Identify which cell holds the provided text, then report its (X, Y) central coordinate. 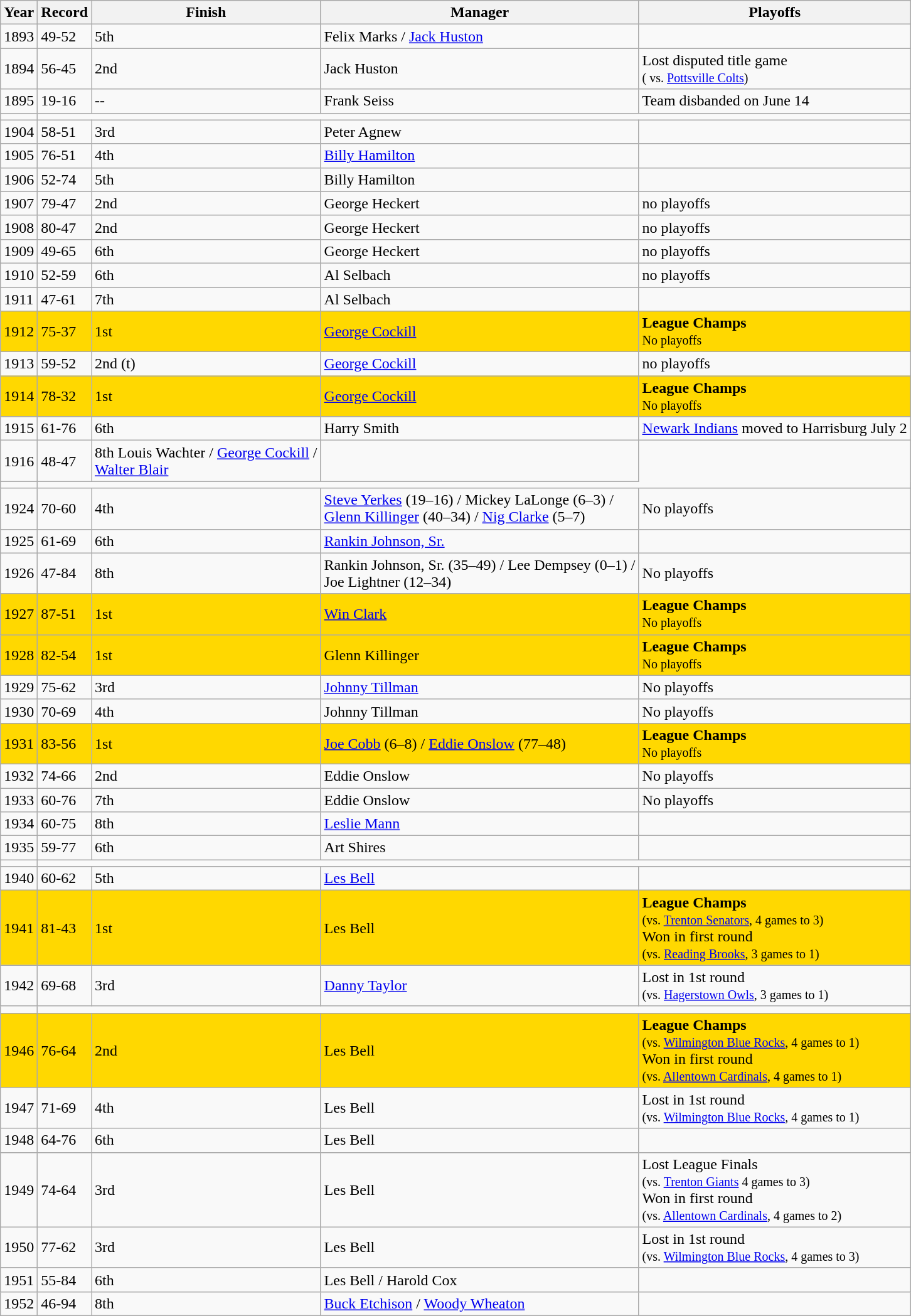
Jack Huston (479, 69)
69-68 (65, 985)
55-84 (65, 1280)
56-45 (65, 69)
64-76 (65, 1140)
1947 (19, 1108)
1948 (19, 1140)
49-52 (65, 36)
75-62 (65, 687)
1925 (19, 541)
60-62 (65, 879)
1904 (19, 132)
Danny Taylor (479, 985)
Win Clark (479, 614)
Art Shires (479, 848)
1911 (19, 299)
1927 (19, 614)
58-51 (65, 132)
Manager (479, 13)
Les Bell / Harold Cox (479, 1280)
1893 (19, 36)
Rankin Johnson, Sr. (479, 541)
Finish (206, 13)
1935 (19, 848)
1931 (19, 743)
1949 (19, 1190)
League Champs(vs. Trenton Senators, 4 games to 3)Won in first round(vs. Reading Brooks, 3 games to 1) (774, 928)
1929 (19, 687)
76-64 (65, 1051)
59-52 (65, 364)
Steve Yerkes (19–16) / Mickey LaLonge (6–3) / Glenn Killinger (40–34) / Nig Clarke (5–7) (479, 508)
71-69 (65, 1108)
1910 (19, 275)
Newark Indians moved to Harrisburg July 2 (774, 429)
76-51 (65, 156)
1932 (19, 776)
Buck Etchison / Woody Wheaton (479, 1303)
1928 (19, 655)
Peter Agnew (479, 132)
Lost in 1st round(vs. Wilmington Blue Rocks, 4 games to 3) (774, 1248)
60-75 (65, 824)
70-60 (65, 508)
League Champs(vs. Wilmington Blue Rocks, 4 games to 1)Won in first round(vs. Allentown Cardinals, 4 games to 1) (774, 1051)
Lost in 1st round(vs. Wilmington Blue Rocks, 4 games to 1) (774, 1108)
1950 (19, 1248)
Playoffs (774, 13)
Joe Cobb (6–8) / Eddie Onslow (77–48) (479, 743)
1916 (19, 461)
47-84 (65, 574)
75-37 (65, 331)
1909 (19, 251)
78-32 (65, 397)
1905 (19, 156)
1912 (19, 331)
74-64 (65, 1190)
59-77 (65, 848)
1946 (19, 1051)
Lost in 1st round(vs. Hagerstown Owls, 3 games to 1) (774, 985)
46-94 (65, 1303)
1926 (19, 574)
82-54 (65, 655)
1951 (19, 1280)
74-66 (65, 776)
19-16 (65, 101)
77-62 (65, 1248)
1908 (19, 227)
1940 (19, 879)
Felix Marks / Jack Huston (479, 36)
52-59 (65, 275)
79-47 (65, 203)
1894 (19, 69)
48-47 (65, 461)
2nd (t) (206, 364)
87-51 (65, 614)
81-43 (65, 928)
1930 (19, 711)
Lost disputed title game( vs. Pottsville Colts) (774, 69)
1895 (19, 101)
47-61 (65, 299)
Leslie Mann (479, 824)
Lost League Finals(vs. Trenton Giants 4 games to 3) Won in first round(vs. Allentown Cardinals, 4 games to 2) (774, 1190)
1906 (19, 179)
70-69 (65, 711)
Record (65, 13)
1942 (19, 985)
1934 (19, 824)
Year (19, 13)
83-56 (65, 743)
61-76 (65, 429)
1914 (19, 397)
Harry Smith (479, 429)
1924 (19, 508)
60-76 (65, 800)
Team disbanded on June 14 (774, 101)
1913 (19, 364)
8th Louis Wachter / George Cockill / Walter Blair (206, 461)
1915 (19, 429)
80-47 (65, 227)
-- (206, 101)
1907 (19, 203)
49-65 (65, 251)
League Champs No playoffs (774, 397)
1952 (19, 1303)
1941 (19, 928)
52-74 (65, 179)
Glenn Killinger (479, 655)
61-69 (65, 541)
1933 (19, 800)
Rankin Johnson, Sr. (35–49) / Lee Dempsey (0–1) / Joe Lightner (12–34) (479, 574)
Frank Seiss (479, 101)
